Identify which cell holds the provided text, then report its (x, y) central coordinate. 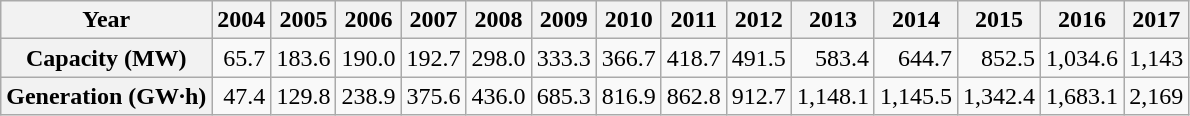
1,683.1 (1082, 96)
1,148.1 (832, 96)
436.0 (498, 96)
2016 (1082, 20)
Generation (GW·h) (106, 96)
644.7 (916, 58)
47.4 (242, 96)
583.4 (832, 58)
2,169 (1156, 96)
1,145.5 (916, 96)
129.8 (304, 96)
418.7 (694, 58)
862.8 (694, 96)
2015 (998, 20)
183.6 (304, 58)
491.5 (758, 58)
375.6 (434, 96)
238.9 (368, 96)
1,034.6 (1082, 58)
333.3 (564, 58)
2005 (304, 20)
190.0 (368, 58)
2014 (916, 20)
65.7 (242, 58)
816.9 (628, 96)
1,342.4 (998, 96)
2004 (242, 20)
2017 (1156, 20)
192.7 (434, 58)
2007 (434, 20)
2010 (628, 20)
2008 (498, 20)
2006 (368, 20)
912.7 (758, 96)
2009 (564, 20)
366.7 (628, 58)
Capacity (MW) (106, 58)
685.3 (564, 96)
298.0 (498, 58)
852.5 (998, 58)
Year (106, 20)
1,143 (1156, 58)
2011 (694, 20)
2012 (758, 20)
2013 (832, 20)
